Capture the cell that displays the provided text and extract its [X, Y] central coordinate. 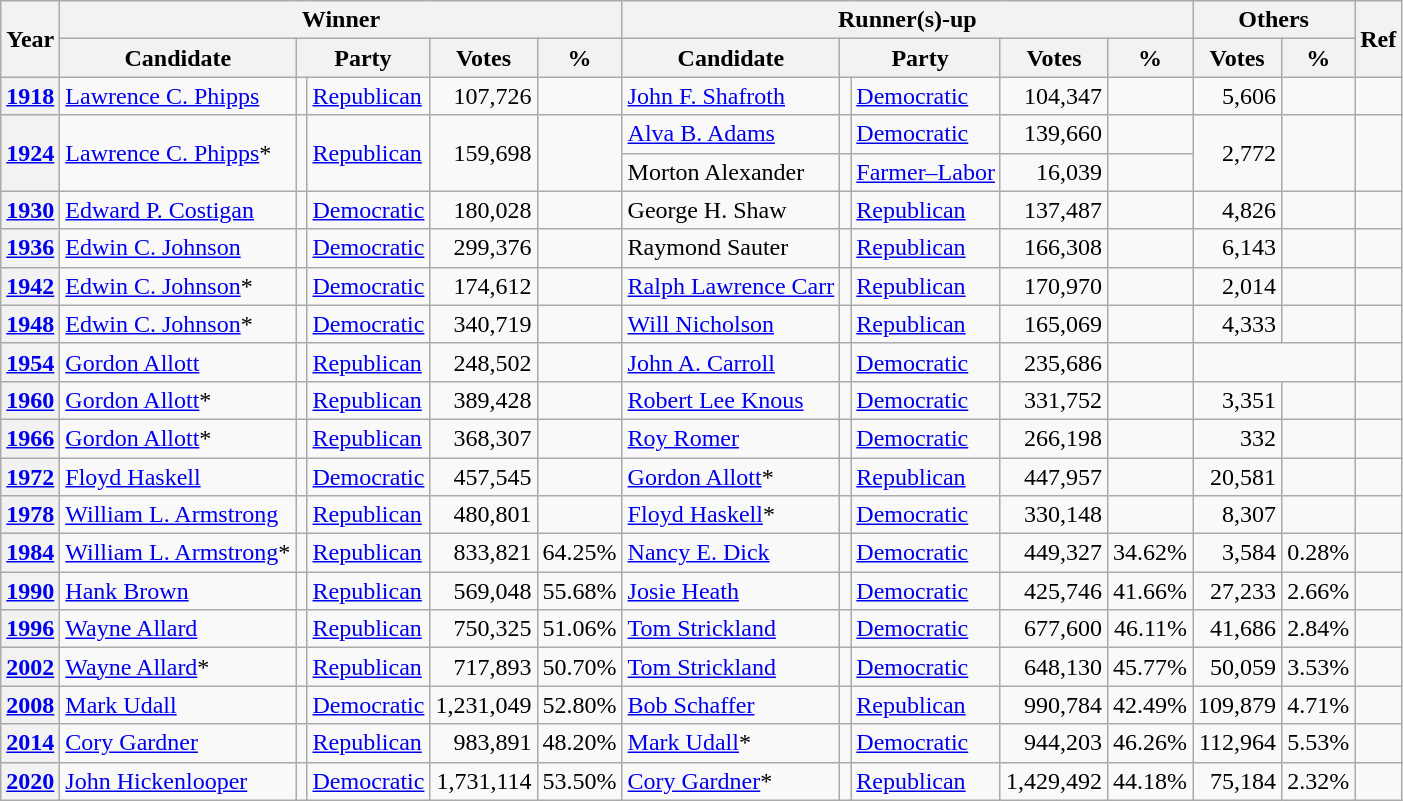
Will Nicholson [731, 324]
Alva B. Adams [731, 134]
Runner(s)-up [907, 20]
4.71% [1318, 705]
Hank Brown [178, 591]
Bob Schaffer [731, 705]
34.62% [1150, 553]
Roy Romer [731, 438]
Cory Gardner* [731, 781]
Ralph Lawrence Carr [731, 286]
3,351 [1238, 400]
75,184 [1238, 781]
Edwin C. Johnson [178, 248]
1960 [30, 400]
Nancy E. Dick [731, 553]
41.66% [1150, 591]
Raymond Sauter [731, 248]
8,307 [1238, 515]
Lawrence C. Phipps [178, 96]
166,308 [1054, 248]
266,198 [1054, 438]
Ref [1378, 39]
Year [30, 39]
180,028 [484, 210]
John Hickenlooper [178, 781]
425,746 [1054, 591]
Gordon Allott [178, 362]
42.49% [1150, 705]
Wayne Allard* [178, 667]
235,686 [1054, 362]
46.26% [1150, 743]
109,879 [1238, 705]
248,502 [484, 362]
2.32% [1318, 781]
Josie Heath [731, 591]
170,970 [1054, 286]
44.18% [1150, 781]
4,333 [1238, 324]
16,039 [1054, 172]
104,347 [1054, 96]
3.53% [1318, 667]
299,376 [484, 248]
Morton Alexander [731, 172]
46.11% [1150, 629]
64.25% [580, 553]
41,686 [1238, 629]
27,233 [1238, 591]
3,584 [1238, 553]
569,048 [484, 591]
1924 [30, 153]
Robert Lee Knous [731, 400]
5,606 [1238, 96]
332 [1238, 438]
1,731,114 [484, 781]
174,612 [484, 286]
2014 [30, 743]
Mark Udall* [731, 743]
John A. Carroll [731, 362]
50.70% [580, 667]
0.28% [1318, 553]
159,698 [484, 153]
447,957 [1054, 477]
750,325 [484, 629]
990,784 [1054, 705]
1978 [30, 515]
5.53% [1318, 743]
Edward P. Costigan [178, 210]
449,327 [1054, 553]
2,772 [1238, 153]
William L. Armstrong* [178, 553]
648,130 [1054, 667]
Lawrence C. Phipps* [178, 153]
6,143 [1238, 248]
2002 [30, 667]
165,069 [1054, 324]
1984 [30, 553]
48.20% [580, 743]
1936 [30, 248]
368,307 [484, 438]
William L. Armstrong [178, 515]
1942 [30, 286]
George H. Shaw [731, 210]
1930 [30, 210]
52.80% [580, 705]
112,964 [1238, 743]
1954 [30, 362]
717,893 [484, 667]
1918 [30, 96]
2008 [30, 705]
1972 [30, 477]
480,801 [484, 515]
Floyd Haskell* [731, 515]
Floyd Haskell [178, 477]
55.68% [580, 591]
50,059 [1238, 667]
389,428 [484, 400]
1,231,049 [484, 705]
20,581 [1238, 477]
Winner [341, 20]
1996 [30, 629]
1,429,492 [1054, 781]
Farmer–Labor [926, 172]
457,545 [484, 477]
107,726 [484, 96]
2.66% [1318, 591]
2,014 [1238, 286]
Cory Gardner [178, 743]
4,826 [1238, 210]
2020 [30, 781]
Wayne Allard [178, 629]
53.50% [580, 781]
833,821 [484, 553]
John F. Shafroth [731, 96]
330,148 [1054, 515]
2.84% [1318, 629]
331,752 [1054, 400]
944,203 [1054, 743]
1966 [30, 438]
Others [1274, 20]
983,891 [484, 743]
139,660 [1054, 134]
137,487 [1054, 210]
51.06% [580, 629]
677,600 [1054, 629]
1990 [30, 591]
Mark Udall [178, 705]
340,719 [484, 324]
1948 [30, 324]
45.77% [1150, 667]
